Provide the [X, Y] coordinate of the cell's center where the given text is located.  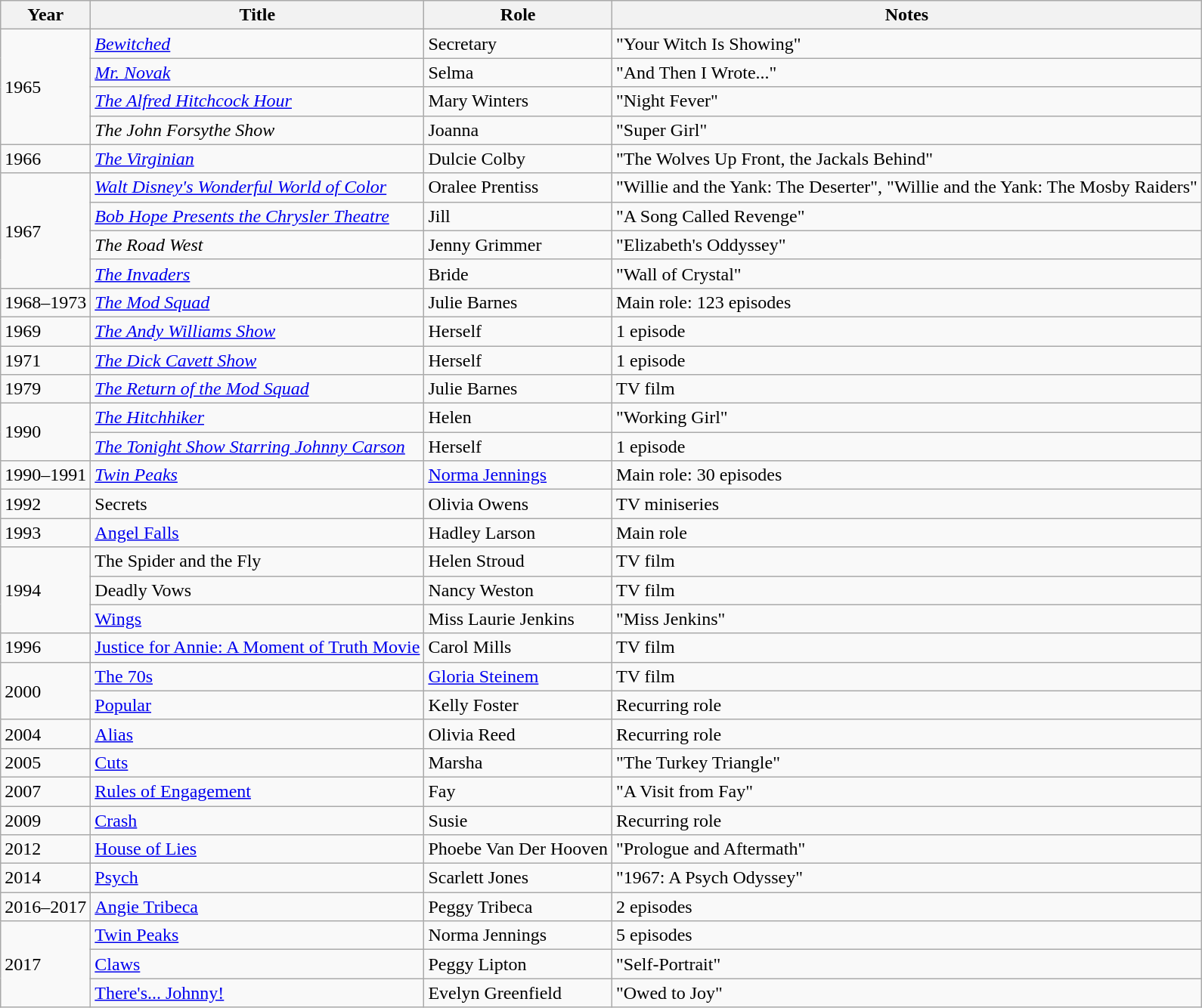
Olivia Owens [519, 504]
Fay [519, 791]
"Super Girl" [906, 130]
The Hitchhiker [257, 418]
2014 [45, 878]
House of Lies [257, 849]
TV miniseries [906, 504]
Carol Mills [519, 648]
Secrets [257, 504]
Susie [519, 820]
Main role [906, 533]
"And Then I Wrote..." [906, 73]
Justice for Annie: A Moment of Truth Movie [257, 648]
"Elizabeth's Oddyssey" [906, 245]
"Owed to Joy" [906, 993]
Jenny Grimmer [519, 245]
Wings [257, 619]
Cuts [257, 762]
Walt Disney's Wonderful World of Color [257, 187]
"The Turkey Triangle" [906, 762]
Mary Winters [519, 101]
"The Wolves Up Front, the Jackals Behind" [906, 159]
The 70s [257, 676]
1992 [45, 504]
The Mod Squad [257, 302]
1990 [45, 432]
"Your Witch Is Showing" [906, 44]
1990–1991 [45, 475]
Dulcie Colby [519, 159]
Secretary [519, 44]
Bewitched [257, 44]
"Working Girl" [906, 418]
1979 [45, 389]
Title [257, 15]
2 episodes [906, 907]
Mr. Novak [257, 73]
1996 [45, 648]
"Night Fever" [906, 101]
Helen [519, 418]
5 episodes [906, 935]
1969 [45, 331]
"Miss Jenkins" [906, 619]
Joanna [519, 130]
Marsha [519, 762]
There's... Johnny! [257, 993]
Gloria Steinem [519, 676]
"Prologue and Aftermath" [906, 849]
Angel Falls [257, 533]
Psych [257, 878]
Kelly Foster [519, 705]
2012 [45, 849]
Jill [519, 216]
Peggy Lipton [519, 964]
"Wall of Crystal" [906, 274]
Helen Stroud [519, 561]
Bride [519, 274]
"Willie and the Yank: The Deserter", "Willie and the Yank: The Mosby Raiders" [906, 187]
Selma [519, 73]
The Road West [257, 245]
Rules of Engagement [257, 791]
2009 [45, 820]
1965 [45, 87]
Crash [257, 820]
Evelyn Greenfield [519, 993]
2007 [45, 791]
"A Visit from Fay" [906, 791]
2016–2017 [45, 907]
Oralee Prentiss [519, 187]
Peggy Tribeca [519, 907]
Claws [257, 964]
2005 [45, 762]
The Return of the Mod Squad [257, 389]
Deadly Vows [257, 590]
The Andy Williams Show [257, 331]
1994 [45, 590]
1993 [45, 533]
The Virginian [257, 159]
Hadley Larson [519, 533]
2017 [45, 964]
The Dick Cavett Show [257, 360]
1967 [45, 230]
The Tonight Show Starring Johnny Carson [257, 447]
Year [45, 15]
Olivia Reed [519, 734]
Main role: 30 episodes [906, 475]
The Invaders [257, 274]
2004 [45, 734]
Main role: 123 episodes [906, 302]
Miss Laurie Jenkins [519, 619]
Angie Tribeca [257, 907]
Phoebe Van Der Hooven [519, 849]
Notes [906, 15]
"Self-Portrait" [906, 964]
1971 [45, 360]
"1967: A Psych Odyssey" [906, 878]
The Alfred Hitchcock Hour [257, 101]
Role [519, 15]
2000 [45, 691]
Alias [257, 734]
1968–1973 [45, 302]
"A Song Called Revenge" [906, 216]
The John Forsythe Show [257, 130]
1966 [45, 159]
Bob Hope Presents the Chrysler Theatre [257, 216]
Popular [257, 705]
The Spider and the Fly [257, 561]
Scarlett Jones [519, 878]
Nancy Weston [519, 590]
